Search for the cell housing the specified text and yield its (x, y) center coordinate. 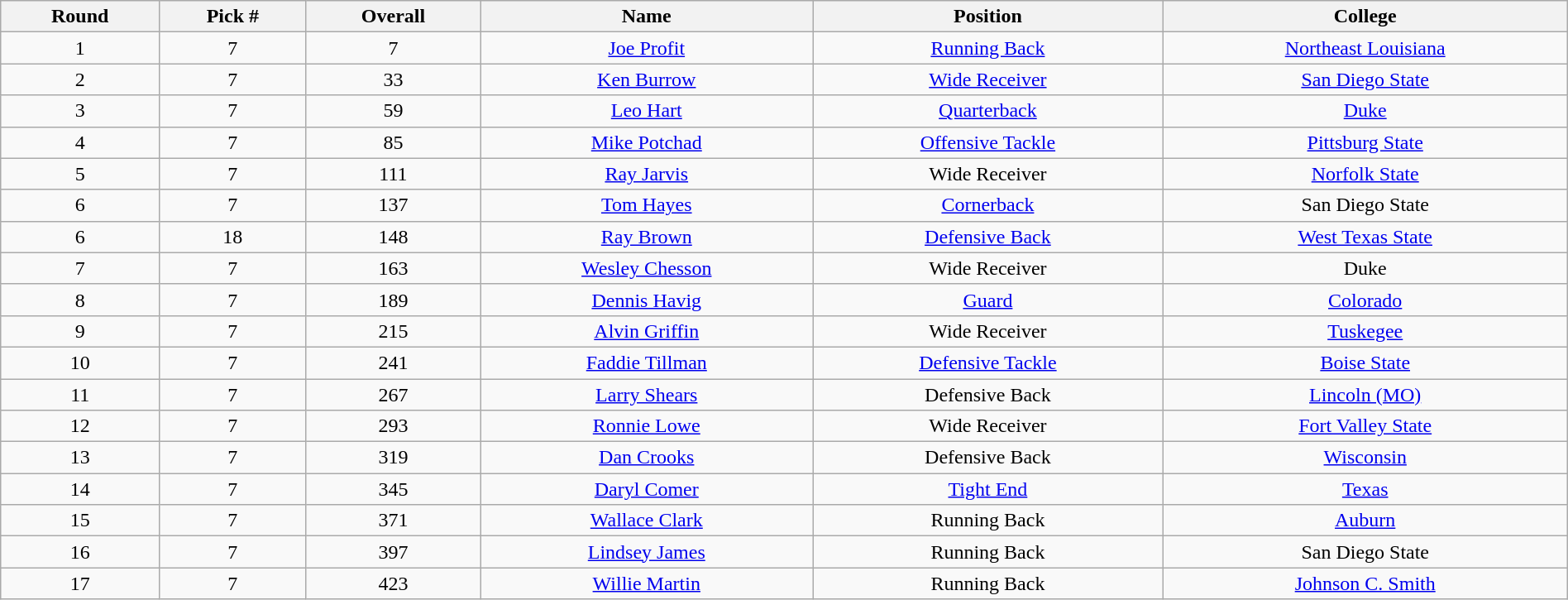
Ken Burrow (647, 79)
Round (80, 17)
15 (80, 521)
397 (394, 552)
Ray Jarvis (647, 174)
Quarterback (987, 111)
Auburn (1365, 521)
Tuskegee (1365, 331)
Boise State (1365, 362)
Dan Crooks (647, 458)
West Texas State (1365, 237)
12 (80, 426)
345 (394, 489)
423 (394, 583)
241 (394, 362)
Alvin Griffin (647, 331)
148 (394, 237)
293 (394, 426)
Faddie Tillman (647, 362)
Dennis Havig (647, 300)
Willie Martin (647, 583)
College (1365, 17)
Tight End (987, 489)
Mike Potchad (647, 142)
Offensive Tackle (987, 142)
Northeast Louisiana (1365, 48)
Johnson C. Smith (1365, 583)
163 (394, 268)
215 (394, 331)
Fort Valley State (1365, 426)
59 (394, 111)
Position (987, 17)
9 (80, 331)
Pick # (233, 17)
14 (80, 489)
3 (80, 111)
371 (394, 521)
Tom Hayes (647, 205)
Joe Profit (647, 48)
Daryl Comer (647, 489)
189 (394, 300)
Wesley Chesson (647, 268)
2 (80, 79)
11 (80, 395)
Lindsey James (647, 552)
Ronnie Lowe (647, 426)
319 (394, 458)
Cornerback (987, 205)
33 (394, 79)
Pittsburg State (1365, 142)
Overall (394, 17)
Larry Shears (647, 395)
17 (80, 583)
16 (80, 552)
1 (80, 48)
267 (394, 395)
18 (233, 237)
10 (80, 362)
5 (80, 174)
8 (80, 300)
Wallace Clark (647, 521)
Defensive Tackle (987, 362)
Norfolk State (1365, 174)
Guard (987, 300)
Name (647, 17)
Lincoln (MO) (1365, 395)
85 (394, 142)
4 (80, 142)
Ray Brown (647, 237)
Colorado (1365, 300)
13 (80, 458)
Texas (1365, 489)
111 (394, 174)
Wisconsin (1365, 458)
137 (394, 205)
Leo Hart (647, 111)
